Return the [X, Y] coordinate for the center point of the cell that contains the specified text.  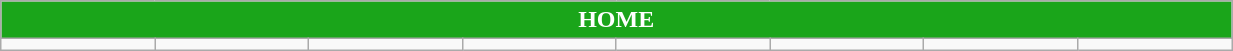
HOME [616, 20]
